Identify which cell holds the provided text, then report its [X, Y] central coordinate. 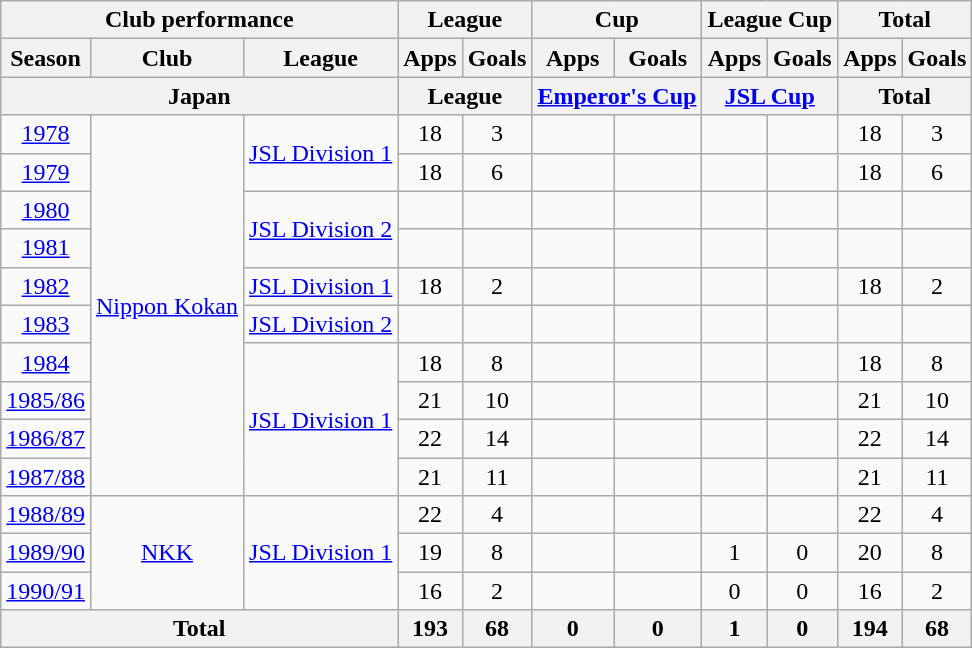
1984 [46, 362]
Club [166, 58]
Japan [200, 96]
19 [430, 553]
JSL Cup [770, 96]
1982 [46, 286]
1990/91 [46, 591]
NKK [166, 553]
1983 [46, 324]
Cup [617, 20]
1980 [46, 210]
1978 [46, 134]
194 [870, 629]
1986/87 [46, 438]
1979 [46, 172]
1988/89 [46, 515]
Club performance [200, 20]
20 [870, 553]
Season [46, 58]
1987/88 [46, 477]
League Cup [770, 20]
Nippon Kokan [166, 306]
Emperor's Cup [617, 96]
1985/86 [46, 400]
1981 [46, 248]
1989/90 [46, 553]
193 [430, 629]
